Return the [X, Y] coordinate for the center point of the cell that contains the specified text.  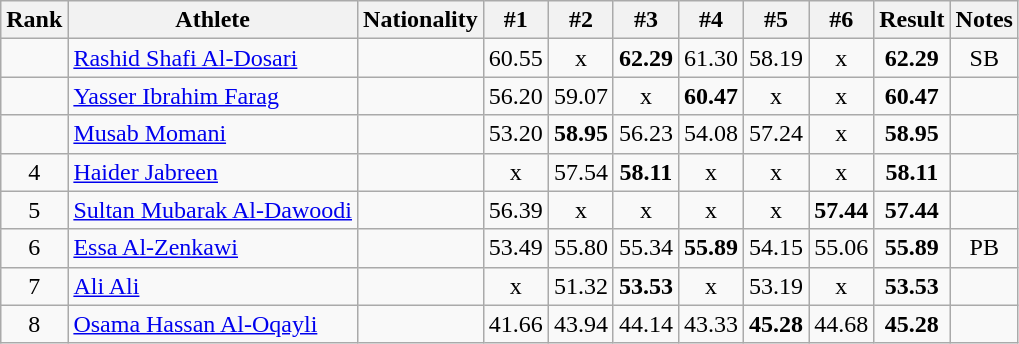
Notes [984, 20]
Sultan Mubarak Al-Dawoodi [213, 210]
51.32 [580, 286]
56.39 [516, 210]
Rashid Shafi Al-Dosari [213, 58]
#5 [776, 20]
41.66 [516, 324]
60.55 [516, 58]
54.08 [710, 134]
Rank [34, 20]
PB [984, 248]
59.07 [580, 96]
57.54 [580, 172]
53.19 [776, 286]
4 [34, 172]
55.06 [842, 248]
55.34 [646, 248]
Result [912, 20]
44.14 [646, 324]
#2 [580, 20]
#4 [710, 20]
56.23 [646, 134]
Osama Hassan Al-Oqayli [213, 324]
61.30 [710, 58]
Athlete [213, 20]
56.20 [516, 96]
Haider Jabreen [213, 172]
43.33 [710, 324]
5 [34, 210]
58.19 [776, 58]
8 [34, 324]
Ali Ali [213, 286]
#6 [842, 20]
Musab Momani [213, 134]
57.24 [776, 134]
53.49 [516, 248]
Yasser Ibrahim Farag [213, 96]
53.20 [516, 134]
43.94 [580, 324]
#1 [516, 20]
44.68 [842, 324]
55.80 [580, 248]
54.15 [776, 248]
7 [34, 286]
6 [34, 248]
SB [984, 58]
#3 [646, 20]
Essa Al-Zenkawi [213, 248]
Nationality [421, 20]
